Pinpoint the cell where the given text exists, returning its (X, Y) midpoint coordinate. 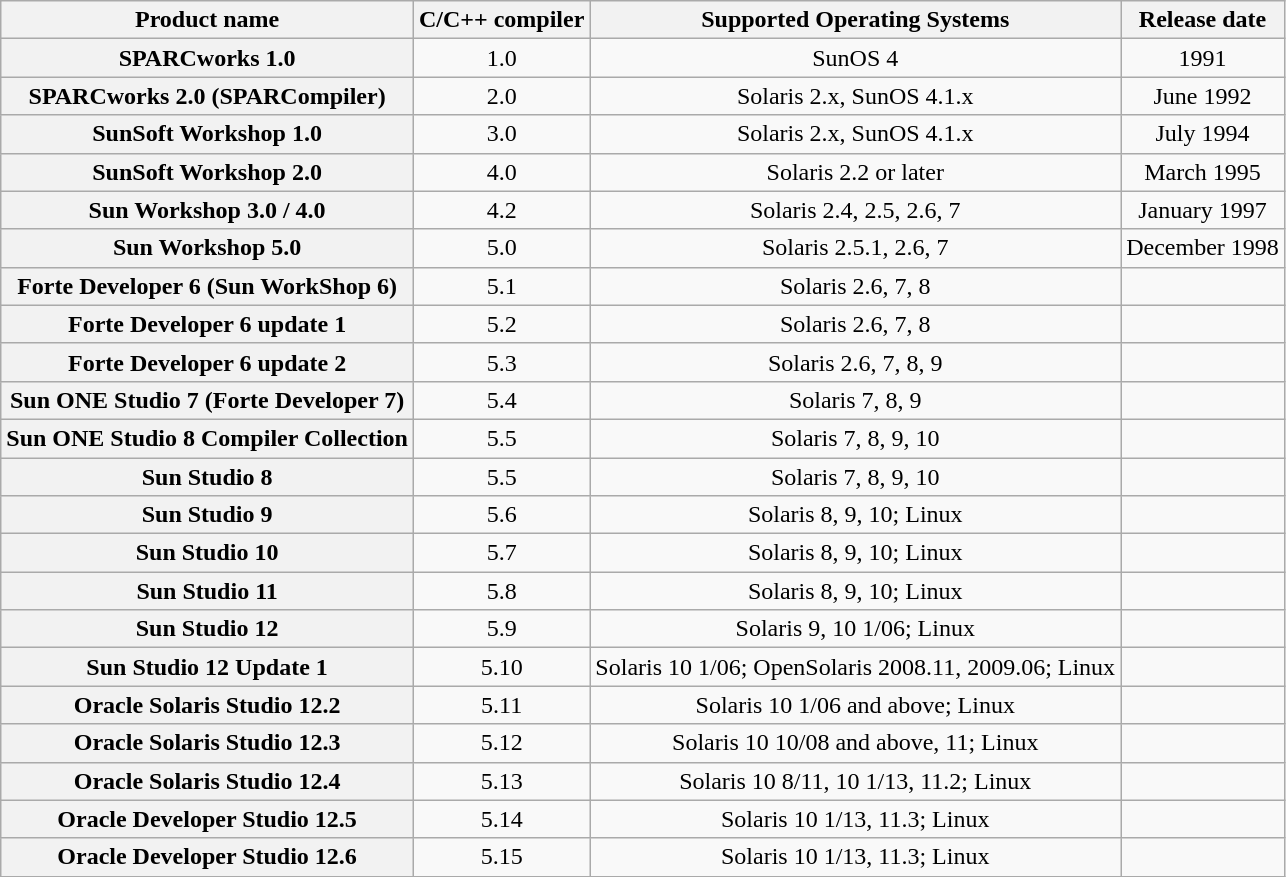
Sun Studio 10 (208, 553)
June 1992 (1203, 96)
Solaris 9, 10 1/06; Linux (856, 629)
4.2 (501, 210)
Forte Developer 6 (Sun WorkShop 6) (208, 286)
5.6 (501, 515)
March 1995 (1203, 172)
5.14 (501, 819)
July 1994 (1203, 134)
2.0 (501, 96)
5.8 (501, 591)
Sun Workshop 5.0 (208, 248)
5.1 (501, 286)
5.2 (501, 324)
Oracle Solaris Studio 12.3 (208, 743)
5.3 (501, 362)
5.15 (501, 857)
Solaris 10 8/11, 10 1/13, 11.2; Linux (856, 781)
Oracle Developer Studio 12.6 (208, 857)
SPARCworks 1.0 (208, 58)
Release date (1203, 20)
Solaris 2.6, 7, 8, 9 (856, 362)
Forte Developer 6 update 1 (208, 324)
5.9 (501, 629)
SunSoft Workshop 1.0 (208, 134)
5.10 (501, 667)
Sun ONE Studio 7 (Forte Developer 7) (208, 400)
1991 (1203, 58)
Solaris 10 1/06 and above; Linux (856, 705)
3.0 (501, 134)
5.11 (501, 705)
Solaris 7, 8, 9 (856, 400)
Solaris 2.5.1, 2.6, 7 (856, 248)
4.0 (501, 172)
December 1998 (1203, 248)
5.0 (501, 248)
Supported Operating Systems (856, 20)
Solaris 10 1/06; OpenSolaris 2008.11, 2009.06; Linux (856, 667)
Solaris 2.2 or later (856, 172)
Sun Studio 8 (208, 477)
Forte Developer 6 update 2 (208, 362)
Solaris 2.4, 2.5, 2.6, 7 (856, 210)
Sun ONE Studio 8 Compiler Collection (208, 438)
1.0 (501, 58)
5.4 (501, 400)
Oracle Solaris Studio 12.4 (208, 781)
Sun Workshop 3.0 / 4.0 (208, 210)
SunSoft Workshop 2.0 (208, 172)
Solaris 10 10/08 and above, 11; Linux (856, 743)
5.7 (501, 553)
5.13 (501, 781)
Oracle Developer Studio 12.5 (208, 819)
Oracle Solaris Studio 12.2 (208, 705)
Product name (208, 20)
Sun Studio 9 (208, 515)
C/C++ compiler (501, 20)
Sun Studio 12 Update 1 (208, 667)
SPARCworks 2.0 (SPARCompiler) (208, 96)
Sun Studio 12 (208, 629)
January 1997 (1203, 210)
5.12 (501, 743)
Sun Studio 11 (208, 591)
SunOS 4 (856, 58)
